Find where the given text appears and provide that cell's center as (X, Y) coordinate. 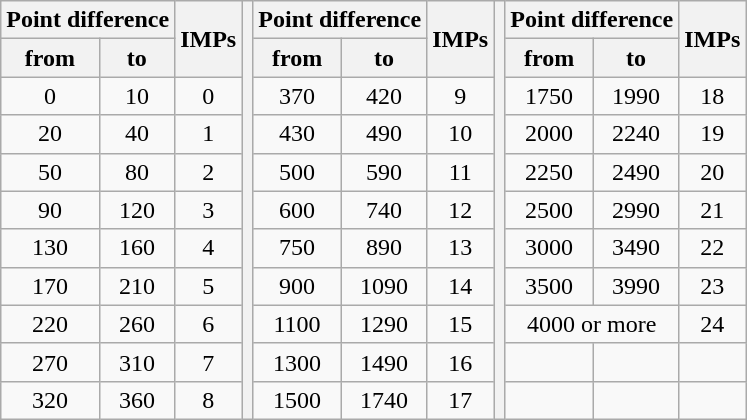
11 (460, 172)
1290 (384, 324)
18 (712, 96)
50 (50, 172)
310 (137, 362)
430 (298, 134)
270 (50, 362)
360 (137, 400)
23 (712, 286)
120 (137, 210)
3990 (636, 286)
320 (50, 400)
4000 or more (592, 324)
370 (298, 96)
1490 (384, 362)
1990 (636, 96)
1740 (384, 400)
12 (460, 210)
8 (208, 400)
40 (137, 134)
6 (208, 324)
2490 (636, 172)
13 (460, 248)
170 (50, 286)
4 (208, 248)
15 (460, 324)
500 (298, 172)
21 (712, 210)
90 (50, 210)
740 (384, 210)
220 (50, 324)
19 (712, 134)
2 (208, 172)
5 (208, 286)
3 (208, 210)
22 (712, 248)
9 (460, 96)
900 (298, 286)
3000 (550, 248)
2990 (636, 210)
1090 (384, 286)
750 (298, 248)
1 (208, 134)
3490 (636, 248)
2240 (636, 134)
420 (384, 96)
600 (298, 210)
2250 (550, 172)
130 (50, 248)
16 (460, 362)
260 (137, 324)
210 (137, 286)
490 (384, 134)
1300 (298, 362)
3500 (550, 286)
590 (384, 172)
14 (460, 286)
160 (137, 248)
2500 (550, 210)
1750 (550, 96)
17 (460, 400)
1100 (298, 324)
2000 (550, 134)
24 (712, 324)
7 (208, 362)
890 (384, 248)
1500 (298, 400)
80 (137, 172)
